Find where the given text appears and provide that cell's center as [x, y] coordinate. 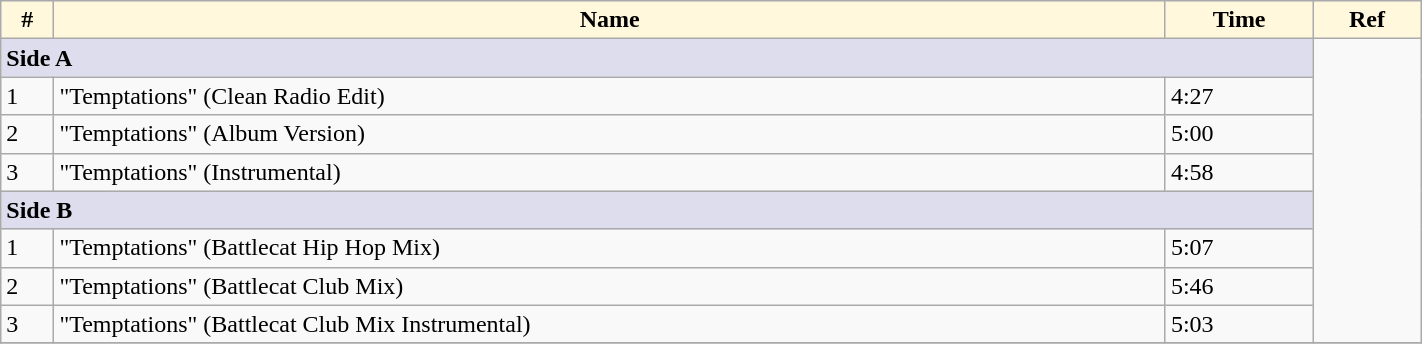
"Temptations" (Battlecat Club Mix) [610, 286]
"Temptations" (Clean Radio Edit) [610, 96]
4:58 [1238, 172]
4:27 [1238, 96]
"Temptations" (Instrumental) [610, 172]
Time [1238, 20]
Side B [657, 210]
"Temptations" (Album Version) [610, 134]
5:03 [1238, 324]
5:00 [1238, 134]
"Temptations" (Battlecat Club Mix Instrumental) [610, 324]
5:07 [1238, 248]
5:46 [1238, 286]
"Temptations" (Battlecat Hip Hop Mix) [610, 248]
Side A [657, 58]
# [28, 20]
Ref [1367, 20]
Name [610, 20]
